Return [X, Y] of the center of cell containing provided text 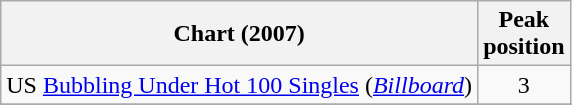
Peakposition [524, 34]
US Bubbling Under Hot 100 Singles (Billboard) [240, 85]
3 [524, 85]
Chart (2007) [240, 34]
